Determine the (x, y) coordinate at the center of the cell enclosing the given text.  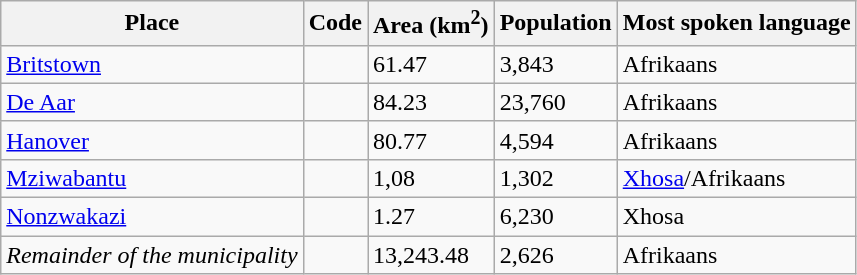
De Aar (152, 102)
1,08 (432, 178)
13,243.48 (432, 255)
80.77 (432, 140)
1,302 (556, 178)
61.47 (432, 64)
2,626 (556, 255)
Place (152, 24)
Hanover (152, 140)
Population (556, 24)
3,843 (556, 64)
Most spoken language (736, 24)
Xhosa/Afrikaans (736, 178)
84.23 (432, 102)
1.27 (432, 217)
Area (km2) (432, 24)
4,594 (556, 140)
6,230 (556, 217)
Code (335, 24)
Mziwabantu (152, 178)
Britstown (152, 64)
Xhosa (736, 217)
Nonzwakazi (152, 217)
23,760 (556, 102)
Remainder of the municipality (152, 255)
